Capture the cell that displays the provided text and extract its [x, y] central coordinate. 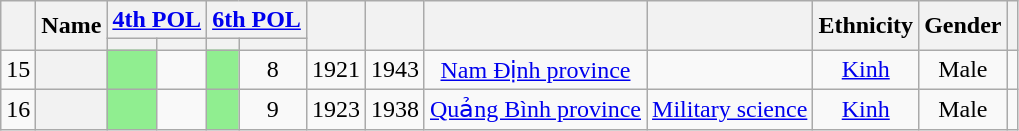
1943 [394, 70]
15 [18, 70]
16 [18, 109]
4th POL [157, 20]
Name [72, 26]
Quảng Bình province [535, 109]
9 [272, 109]
1938 [394, 109]
Ethnicity [866, 26]
Military science [730, 109]
Gender [963, 26]
8 [272, 70]
6th POL [257, 20]
Nam Định province [535, 70]
1921 [336, 70]
1923 [336, 109]
